From the cell containing the given text, extract its center point as [x, y] coordinate. 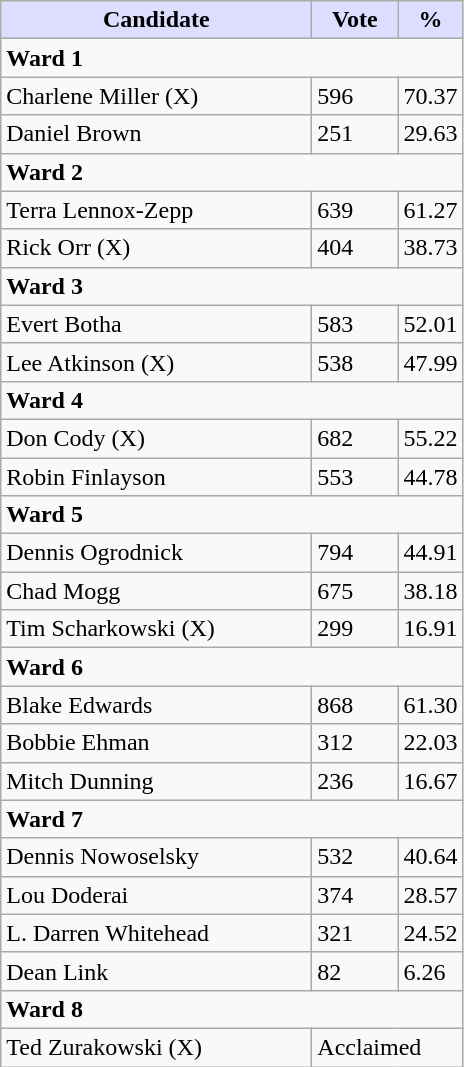
70.37 [430, 96]
Ward 3 [232, 286]
Chad Mogg [156, 591]
Dennis Ogrodnick [156, 553]
16.91 [430, 629]
61.27 [430, 210]
Ted Zurakowski (X) [156, 1047]
Ward 5 [232, 515]
Ward 1 [232, 58]
532 [355, 857]
639 [355, 210]
Vote [355, 20]
40.64 [430, 857]
Tim Scharkowski (X) [156, 629]
Dean Link [156, 971]
Lou Doderai [156, 895]
374 [355, 895]
Lee Atkinson (X) [156, 362]
38.18 [430, 591]
Terra Lennox-Zepp [156, 210]
% [430, 20]
61.30 [430, 705]
Ward 7 [232, 819]
52.01 [430, 324]
583 [355, 324]
55.22 [430, 438]
675 [355, 591]
Charlene Miller (X) [156, 96]
44.91 [430, 553]
299 [355, 629]
236 [355, 781]
Ward 8 [232, 1009]
596 [355, 96]
682 [355, 438]
Robin Finlayson [156, 477]
Dennis Nowoselsky [156, 857]
538 [355, 362]
Candidate [156, 20]
Mitch Dunning [156, 781]
82 [355, 971]
321 [355, 933]
16.67 [430, 781]
L. Darren Whitehead [156, 933]
6.26 [430, 971]
Acclaimed [388, 1047]
312 [355, 743]
Evert Botha [156, 324]
28.57 [430, 895]
29.63 [430, 134]
Blake Edwards [156, 705]
Bobbie Ehman [156, 743]
Rick Orr (X) [156, 248]
24.52 [430, 933]
868 [355, 705]
404 [355, 248]
47.99 [430, 362]
Don Cody (X) [156, 438]
794 [355, 553]
44.78 [430, 477]
Daniel Brown [156, 134]
251 [355, 134]
38.73 [430, 248]
553 [355, 477]
22.03 [430, 743]
Ward 2 [232, 172]
Ward 4 [232, 400]
Ward 6 [232, 667]
